Determine the [x, y] coordinate at the center of the cell enclosing the given text.  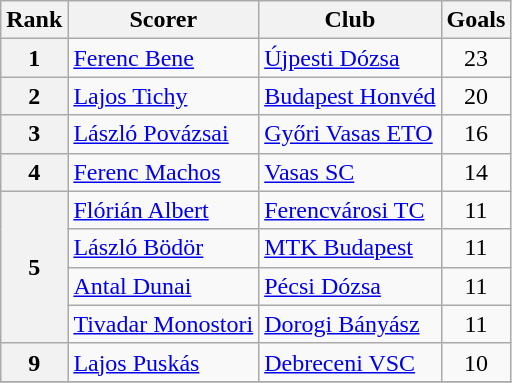
Scorer [164, 20]
14 [476, 172]
László Bödör [164, 248]
Ferencvárosi TC [350, 210]
20 [476, 96]
Lajos Puskás [164, 362]
10 [476, 362]
1 [34, 58]
Club [350, 20]
Rank [34, 20]
3 [34, 134]
Ferenc Bene [164, 58]
Antal Dunai [164, 286]
16 [476, 134]
Újpesti Dózsa [350, 58]
Flórián Albert [164, 210]
Győri Vasas ETO [350, 134]
4 [34, 172]
5 [34, 267]
2 [34, 96]
23 [476, 58]
Debreceni VSC [350, 362]
MTK Budapest [350, 248]
Ferenc Machos [164, 172]
Vasas SC [350, 172]
László Povázsai [164, 134]
Pécsi Dózsa [350, 286]
Dorogi Bányász [350, 324]
Budapest Honvéd [350, 96]
Tivadar Monostori [164, 324]
9 [34, 362]
Goals [476, 20]
Lajos Tichy [164, 96]
